Output the (x, y) coordinate of the center of the cell containing the given text.  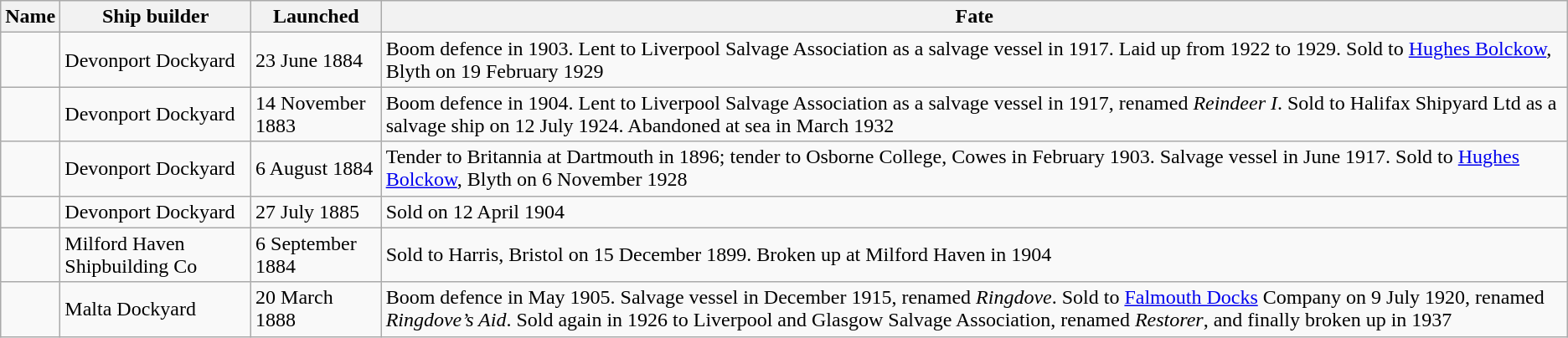
Ship builder (156, 17)
Malta Dockyard (156, 310)
Sold on 12 April 1904 (974, 212)
6 August 1884 (317, 169)
Name (30, 17)
Milford Haven Shipbuilding Co (156, 254)
Launched (317, 17)
Sold to Harris, Bristol on 15 December 1899. Broken up at Milford Haven in 1904 (974, 254)
23 June 1884 (317, 60)
27 July 1885 (317, 212)
20 March 1888 (317, 310)
6 September 1884 (317, 254)
14 November 1883 (317, 114)
Fate (974, 17)
